Return the [X, Y] coordinate for the center point of the cell that contains the specified text.  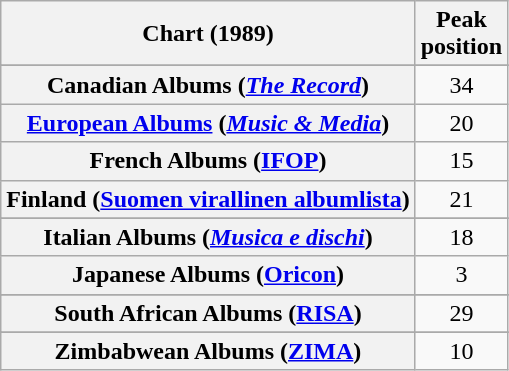
18 [461, 237]
3 [461, 275]
20 [461, 123]
Canadian Albums (The Record) [208, 85]
15 [461, 161]
South African Albums (RISA) [208, 313]
Chart (1989) [208, 34]
21 [461, 199]
Japanese Albums (Oricon) [208, 275]
29 [461, 313]
European Albums (Music & Media) [208, 123]
Zimbabwean Albums (ZIMA) [208, 351]
Peakposition [461, 34]
10 [461, 351]
Italian Albums (Musica e dischi) [208, 237]
Finland (Suomen virallinen albumlista) [208, 199]
French Albums (IFOP) [208, 161]
34 [461, 85]
